From the cell containing the given text, extract its center point as [x, y] coordinate. 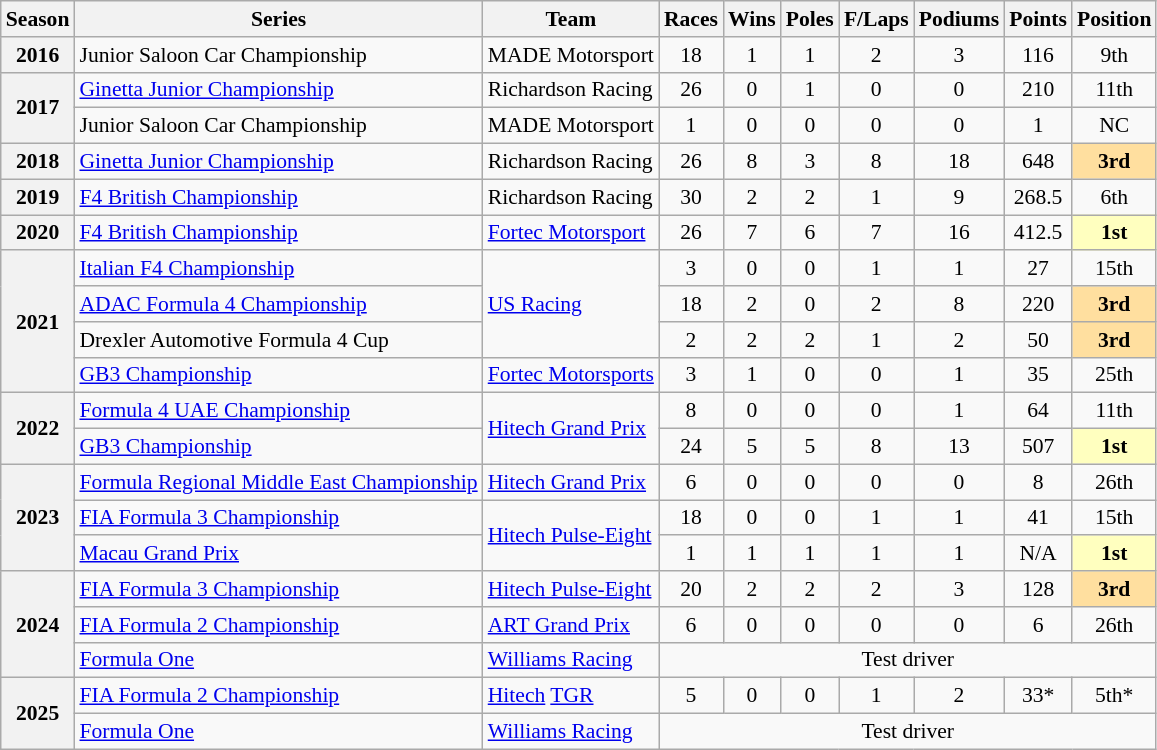
9th [1114, 55]
2021 [38, 322]
ART Grand Prix [571, 625]
2023 [38, 518]
41 [1038, 518]
27 [1038, 269]
Fortec Motorsports [571, 375]
NC [1114, 126]
2024 [38, 624]
25th [1114, 375]
9 [960, 197]
Series [278, 19]
35 [1038, 375]
33* [1038, 696]
Wins [752, 19]
Formula Regional Middle East Championship [278, 482]
Position [1114, 19]
Italian F4 Championship [278, 269]
6th [1114, 197]
24 [691, 447]
2022 [38, 428]
2020 [38, 233]
2018 [38, 162]
Hitech TGR [571, 696]
507 [1038, 447]
US Racing [571, 304]
Points [1038, 19]
2025 [38, 714]
268.5 [1038, 197]
13 [960, 447]
Formula 4 UAE Championship [278, 411]
Poles [810, 19]
30 [691, 197]
F/Laps [876, 19]
Team [571, 19]
Fortec Motorsport [571, 233]
20 [691, 589]
N/A [1038, 554]
16 [960, 233]
116 [1038, 55]
Drexler Automotive Formula 4 Cup [278, 340]
Races [691, 19]
5th* [1114, 696]
128 [1038, 589]
50 [1038, 340]
2017 [38, 108]
210 [1038, 90]
Season [38, 19]
220 [1038, 304]
ADAC Formula 4 Championship [278, 304]
Podiums [960, 19]
Macau Grand Prix [278, 554]
2016 [38, 55]
648 [1038, 162]
2019 [38, 197]
64 [1038, 411]
412.5 [1038, 233]
